For the text-containing cell, return its midpoint in (X, Y) coordinate format. 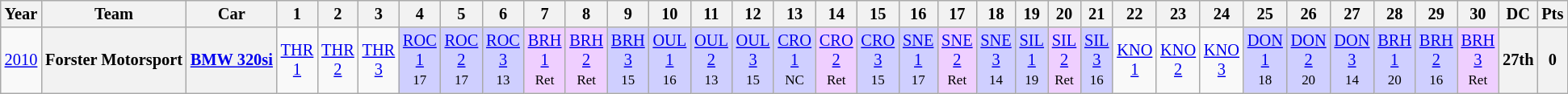
OUL213 (711, 60)
CRO315 (878, 60)
11 (711, 14)
23 (1178, 14)
20 (1064, 14)
15 (878, 14)
26 (1309, 14)
THR2 (337, 60)
3 (379, 14)
2010 (21, 60)
9 (628, 14)
KNO2 (1178, 60)
CRO2Ret (836, 60)
ROC313 (503, 60)
22 (1134, 14)
SIL316 (1096, 60)
19 (1032, 14)
BRH1Ret (545, 60)
OUL315 (753, 60)
BRH2Ret (586, 60)
KNO1 (1134, 60)
DON220 (1309, 60)
Pts (1552, 14)
16 (918, 14)
24 (1222, 14)
THR3 (379, 60)
14 (836, 14)
OUL116 (670, 60)
27 (1352, 14)
18 (996, 14)
ROC117 (420, 60)
Year (21, 14)
25 (1265, 14)
10 (670, 14)
ROC217 (462, 60)
7 (545, 14)
DON314 (1352, 60)
8 (586, 14)
12 (753, 14)
SIL119 (1032, 60)
KNO3 (1222, 60)
17 (957, 14)
Team (114, 14)
1 (297, 14)
2 (337, 14)
Forster Motorsport (114, 60)
Car (232, 14)
6 (503, 14)
BMW 320si (232, 60)
29 (1436, 14)
5 (462, 14)
4 (420, 14)
THR1 (297, 60)
27th (1518, 60)
21 (1096, 14)
0 (1552, 60)
CRO1NC (794, 60)
SNE2Ret (957, 60)
30 (1478, 14)
BRH120 (1394, 60)
SNE117 (918, 60)
BRH216 (1436, 60)
DON118 (1265, 60)
28 (1394, 14)
13 (794, 14)
SIL2Ret (1064, 60)
BRH3Ret (1478, 60)
DC (1518, 14)
BRH315 (628, 60)
SNE314 (996, 60)
